For the text-containing cell, return its midpoint in (x, y) coordinate format. 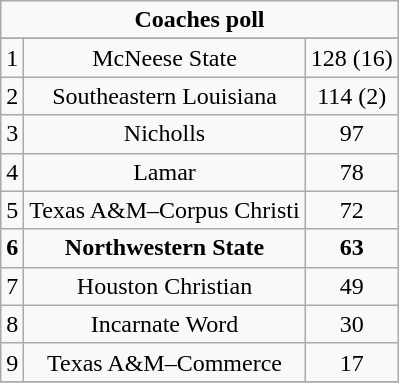
Nicholls (164, 134)
8 (12, 324)
4 (12, 172)
6 (12, 248)
Southeastern Louisiana (164, 96)
Northwestern State (164, 248)
7 (12, 286)
78 (352, 172)
2 (12, 96)
1 (12, 58)
72 (352, 210)
114 (2) (352, 96)
Lamar (164, 172)
97 (352, 134)
Incarnate Word (164, 324)
49 (352, 286)
5 (12, 210)
Coaches poll (200, 20)
17 (352, 362)
Texas A&M–Corpus Christi (164, 210)
McNeese State (164, 58)
128 (16) (352, 58)
3 (12, 134)
Houston Christian (164, 286)
30 (352, 324)
9 (12, 362)
63 (352, 248)
Texas A&M–Commerce (164, 362)
